Find where the given text appears and provide that cell's center as (X, Y) coordinate. 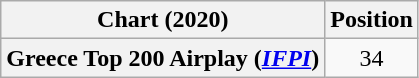
Greece Top 200 Airplay (IFPI) (163, 58)
Chart (2020) (163, 20)
Position (372, 20)
34 (372, 58)
